Locate the cell with the specified text and output its (X, Y) center coordinate. 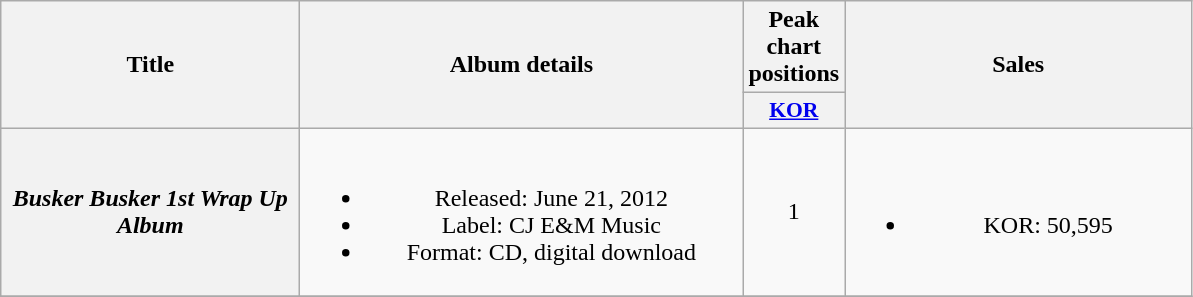
Released: June 21, 2012Label: CJ E&M MusicFormat: CD, digital download (522, 212)
Sales (1018, 65)
1 (794, 212)
Busker Busker 1st Wrap Up Album (150, 212)
Peak chart positions (794, 47)
KOR (794, 111)
Album details (522, 65)
Title (150, 65)
KOR: 50,595 (1018, 212)
